Locate the cell with the specified text and output its (x, y) center coordinate. 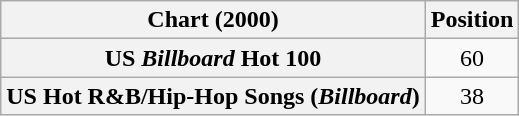
US Hot R&B/Hip-Hop Songs (Billboard) (213, 96)
US Billboard Hot 100 (213, 58)
Position (472, 20)
60 (472, 58)
38 (472, 96)
Chart (2000) (213, 20)
